Capture the cell that displays the provided text and extract its (X, Y) central coordinate. 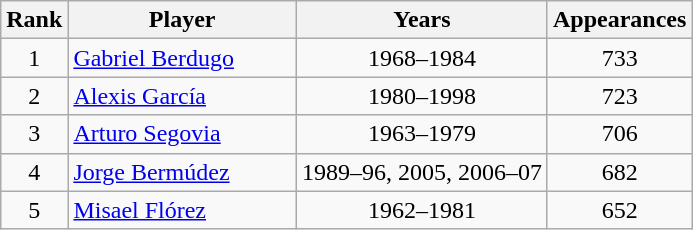
1963–1979 (422, 134)
Appearances (619, 20)
5 (34, 210)
3 (34, 134)
Arturo Segovia (182, 134)
1989–96, 2005, 2006–07 (422, 172)
Rank (34, 20)
1962–1981 (422, 210)
652 (619, 210)
1 (34, 58)
1968–1984 (422, 58)
Player (182, 20)
Years (422, 20)
4 (34, 172)
1980–1998 (422, 96)
Misael Flórez (182, 210)
2 (34, 96)
Alexis García (182, 96)
706 (619, 134)
723 (619, 96)
733 (619, 58)
Jorge Bermúdez (182, 172)
682 (619, 172)
Gabriel Berdugo (182, 58)
